Extract the (x, y) coordinate from the center of the cell holding the provided text.  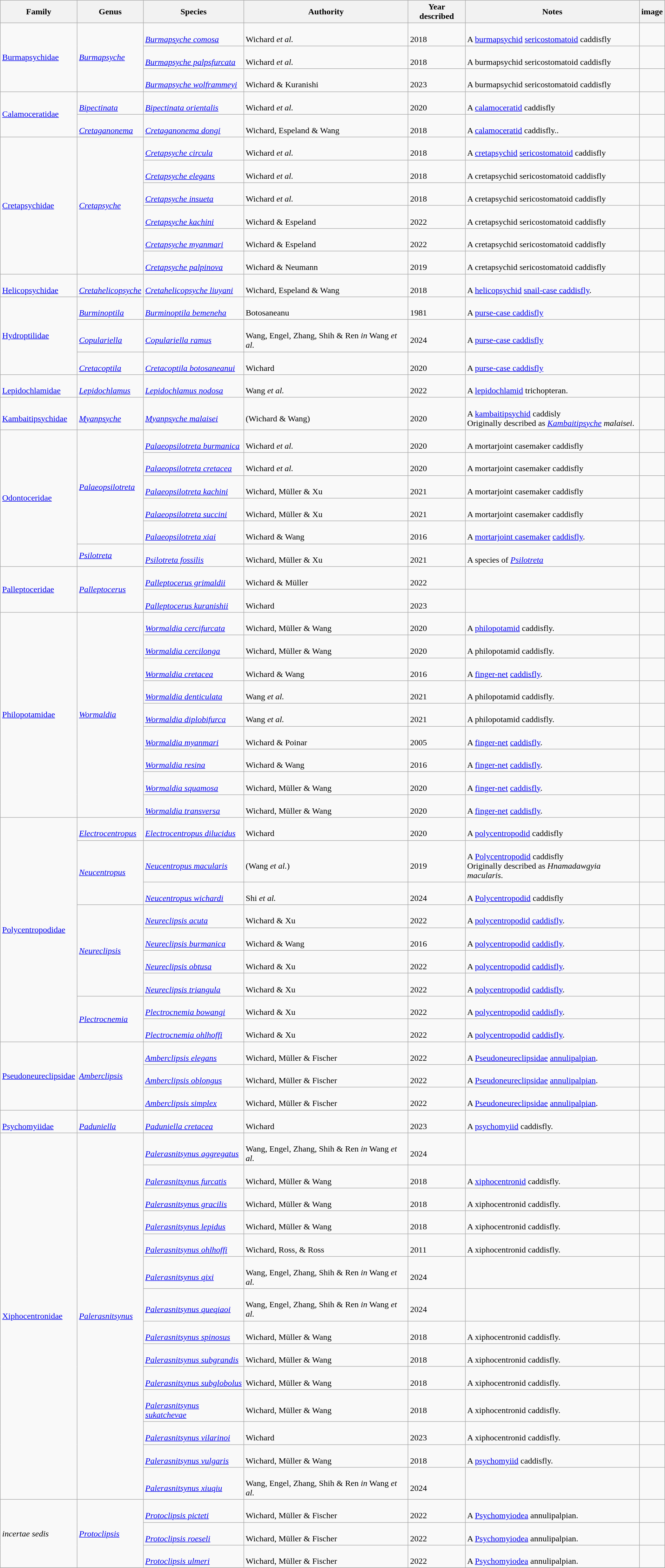
incertae sedis (39, 1534)
Neucentropus (110, 873)
Xiphocentronidae (39, 1316)
A calamoceratid caddisfly (552, 103)
Amberclipsis (110, 1076)
Bipectinata orientalis (194, 103)
Species (194, 12)
Polycentropodidae (39, 930)
Authority (326, 12)
Wormaldia transversa (194, 806)
Plectrocnemia bowangi (194, 1007)
Palerasnitsynus aggregatus (194, 1149)
Genus (110, 12)
A polycentropodid caddisfly (552, 829)
Cretapsyche elegans (194, 171)
2011 (437, 1245)
Myanpsyche (110, 414)
Notes (552, 12)
Pseudoneureclipsidae (39, 1076)
2005 (437, 738)
Cretapsyche myanmari (194, 240)
Wichard, Ross, & Ross (326, 1245)
Cretaganonema dongi (194, 125)
Palaeopsilotreta kachini (194, 487)
Palerasnitsynus queqiaoi (194, 1305)
Neucentropus wichardi (194, 893)
A calamoceratid caddisfly.. (552, 125)
Palaeopsilotreta cretacea (194, 464)
Protoclipsis ulmeri (194, 1556)
Cretaganonema (110, 125)
Burminoptila (110, 308)
Palerasnitsynus spinosus (194, 1332)
Lepidochlamus (110, 386)
Palerasnitsynus (110, 1316)
Family (39, 12)
Protoclipsis roeseli (194, 1534)
Cretapsyche insueta (194, 194)
Wichard & Kuranishi (326, 80)
Cretacoptila botosaneanui (194, 363)
Plectrocnemia (110, 1019)
Neureclipsis acuta (194, 916)
Palaeopsilotreta succini (194, 510)
Palerasnitsynus vulgaris (194, 1455)
Paduniella (110, 1122)
Amberclipsis simplex (194, 1099)
Neureclipsis obtusa (194, 962)
Burmapsyche comosa (194, 34)
Wormaldia squamosa (194, 783)
Calamoceratidae (39, 114)
Wormaldia diplobifurca (194, 715)
Neureclipsis burmanica (194, 939)
Palerasnitsynus gracilis (194, 1200)
Paduniella cretacea (194, 1122)
Palleptocerus kuranishii (194, 601)
Philopotamidae (39, 715)
Electrocentropus (110, 829)
Palaeopsilotreta burmanica (194, 441)
Palerasnitsynus subglobolus (194, 1378)
Neureclipsis triangula (194, 984)
Psilotreta (110, 555)
Bipectinata (110, 103)
Palerasnitsynus lepidus (194, 1222)
Palerasnitsynus furcatis (194, 1176)
Cretapsyche kachini (194, 217)
Kambaitipsychidae (39, 414)
Wormaldia myanmari (194, 738)
Psilotreta fossilis (194, 555)
Palerasnitsynus qixi (194, 1272)
Botosaneanu (326, 308)
Neucentropus macularis (194, 861)
Wormaldia denticulata (194, 692)
A Polycentropodid caddisfly (552, 893)
Copulariella ramus (194, 336)
Wormaldia cretacea (194, 669)
Protoclipsis (110, 1534)
image (652, 12)
(Wang et al.) (326, 861)
(Wichard & Wang) (326, 414)
Palleptoceridae (39, 589)
Burmapsyche wolframmeyi (194, 80)
Palaeopsilotreta (110, 487)
Cretapsyche (110, 205)
A kambaitipsychid caddislyOriginally described as Kambaitipsyche malaisei. (552, 414)
Palerasnitsynus subgrandis (194, 1355)
Palerasnitsynus xiuqiu (194, 1484)
1981 (437, 308)
Protoclipsis picteti (194, 1511)
Plectrocnemia ohlhoffi (194, 1030)
A Polycentropodid caddisfly Originally described as Hnamadawgyia macularis. (552, 861)
Year described (437, 12)
Wichard & Neumann (326, 262)
Cretacoptila (110, 363)
Palleptocerus grimaldii (194, 578)
A lepidochlamid trichopteran. (552, 386)
A helicopsychid snail-case caddisfly. (552, 285)
Palerasnitsynus vilarinoi (194, 1433)
Wormaldia cercilonga (194, 646)
Burmapsychidae (39, 57)
Palaeopsilotreta xiai (194, 532)
Cretahelicopsyche liuyani (194, 285)
Helicopsychidae (39, 285)
Palleptocerus (110, 589)
Cretapsyche palpinova (194, 262)
Odontoceridae (39, 498)
Amberclipsis elegans (194, 1053)
Amberclipsis oblongus (194, 1076)
Shi et al. (326, 893)
Neureclipsis (110, 950)
Hydroptilidae (39, 336)
Wormaldia resina (194, 761)
Myanpsyche malaisei (194, 414)
Burmapsyche palpsfurcata (194, 57)
Burmapsyche (110, 57)
Palerasnitsynus ohlhoffi (194, 1245)
Electrocentropus dilucidus (194, 829)
A species of Psilotreta (552, 555)
Cretahelicopsyche (110, 285)
Copulariella (110, 336)
Palerasnitsynus sukatchevae (194, 1405)
Wichard & Müller (326, 578)
Wichard & Poinar (326, 738)
Cretapsychidae (39, 205)
A mortarjoint casemaker caddisfly. (552, 532)
Burminoptila bemeneha (194, 308)
Lepidochlamus nodosa (194, 386)
Psychomyiidae (39, 1122)
Wormaldia cercifurcata (194, 623)
Wormaldia (110, 715)
Cretapsyche circula (194, 149)
Lepidochlamidae (39, 386)
